From the cell containing the given text, extract its center point as [X, Y] coordinate. 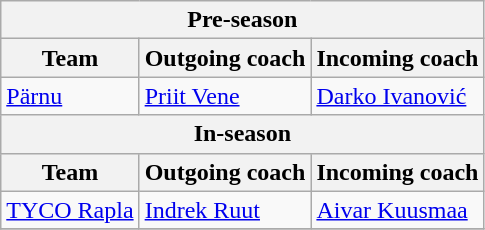
Indrek Ruut [225, 210]
Pärnu [70, 96]
TYCO Rapla [70, 210]
Priit Vene [225, 96]
In-season [242, 134]
Aivar Kuusmaa [398, 210]
Pre-season [242, 20]
Darko Ivanović [398, 96]
